Output the (x, y) coordinate of the center of the cell containing the given text.  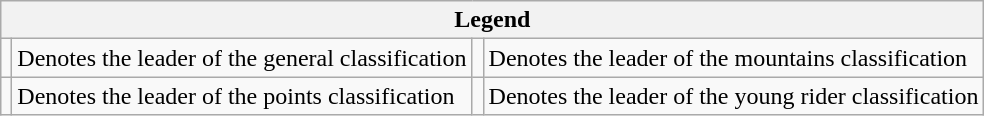
Denotes the leader of the general classification (242, 58)
Denotes the leader of the young rider classification (734, 96)
Denotes the leader of the mountains classification (734, 58)
Legend (492, 20)
Denotes the leader of the points classification (242, 96)
